Locate the cell with the specified text and output its (X, Y) center coordinate. 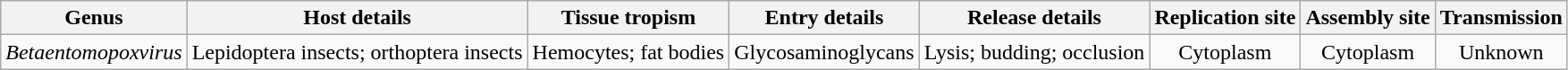
Replication site (1225, 18)
Hemocytes; fat bodies (628, 52)
Entry details (824, 18)
Genus (94, 18)
Transmission (1501, 18)
Betaentomopoxvirus (94, 52)
Lysis; budding; occlusion (1034, 52)
Glycosaminoglycans (824, 52)
Unknown (1501, 52)
Host details (358, 18)
Tissue tropism (628, 18)
Assembly site (1368, 18)
Lepidoptera insects; orthoptera insects (358, 52)
Release details (1034, 18)
